Determine the [X, Y] coordinate at the center of the cell enclosing the given text.  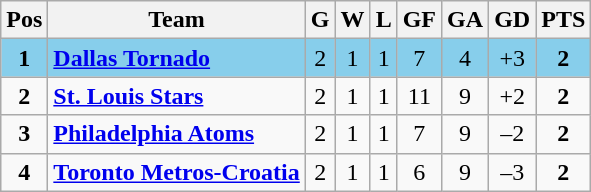
GD [512, 20]
Dallas Tornado [176, 58]
Philadelphia Atoms [176, 134]
G [320, 20]
GA [466, 20]
PTS [564, 20]
+2 [512, 96]
6 [419, 172]
3 [24, 134]
+3 [512, 58]
–2 [512, 134]
–3 [512, 172]
Pos [24, 20]
11 [419, 96]
Toronto Metros-Croatia [176, 172]
W [352, 20]
Team [176, 20]
GF [419, 20]
L [384, 20]
St. Louis Stars [176, 96]
